Capture the cell that displays the provided text and extract its (x, y) central coordinate. 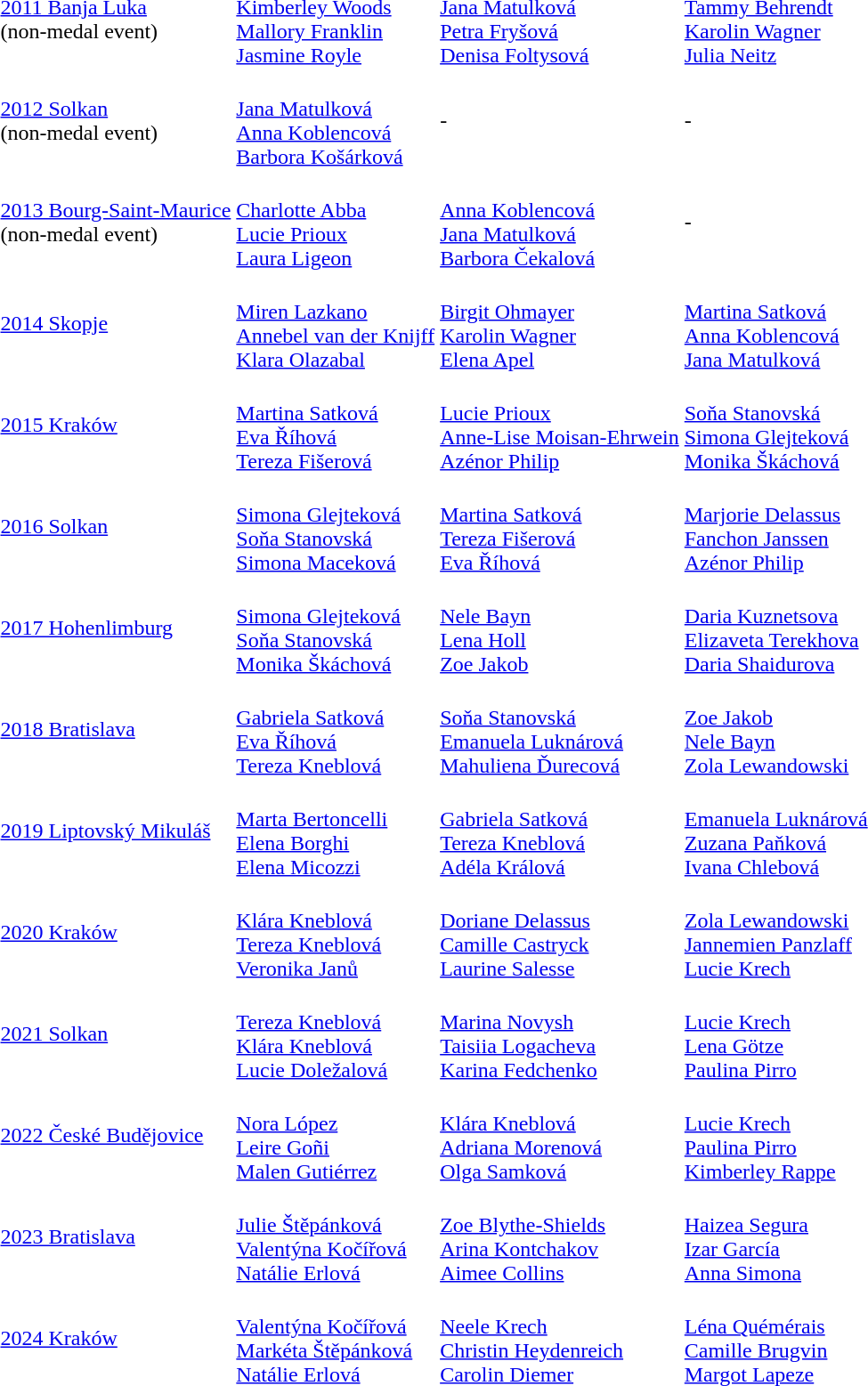
Nele BaynLena HollZoe Jakob (560, 628)
Klára KneblováTereza KneblováVeronika Janů (336, 933)
Lucie PriouxAnne-Lise Moisan-EhrweinAzénor Philip (560, 426)
Martina SatkováEva ŘíhováTereza Fišerová (336, 426)
- (560, 121)
Charlotte AbbaLucie PriouxLaura Ligeon (336, 223)
Tereza KneblováKlára KneblováLucie Doležalová (336, 1034)
Simona GlejtekováSoňa StanovskáMonika Škáchová (336, 628)
Nora LópezLeire GoñiMalen Gutiérrez (336, 1136)
Doriane DelassusCamille CastryckLaurine Salesse (560, 933)
Miren LazkanoAnnebel van der KnijffKlara Olazabal (336, 324)
Simona GlejtekováSoňa StanovskáSimona Maceková (336, 527)
Gabriela SatkováTereza KneblováAdéla Králová (560, 831)
Martina SatkováTereza FišerováEva Říhová (560, 527)
Birgit OhmayerKarolin WagnerElena Apel (560, 324)
Klára KneblováAdriana MorenováOlga Samková (560, 1136)
Jana MatulkováAnna KoblencováBarbora Košárková (336, 121)
Gabriela SatkováEva ŘíhováTereza Kneblová (336, 730)
Marta BertoncelliElena BorghiElena Micozzi (336, 831)
Soňa StanovskáEmanuela LuknárováMahuliena Ďurecová (560, 730)
Zoe Blythe-ShieldsArina KontchakovAimee Collins (560, 1237)
Julie ŠtěpánkováValentýna KočířováNatálie Erlová (336, 1237)
Anna KoblencováJana MatulkováBarbora Čekalová (560, 223)
Marina NovyshTaisiia LogachevaKarina Fedchenko (560, 1034)
